For the text-containing cell, return its midpoint in [x, y] coordinate format. 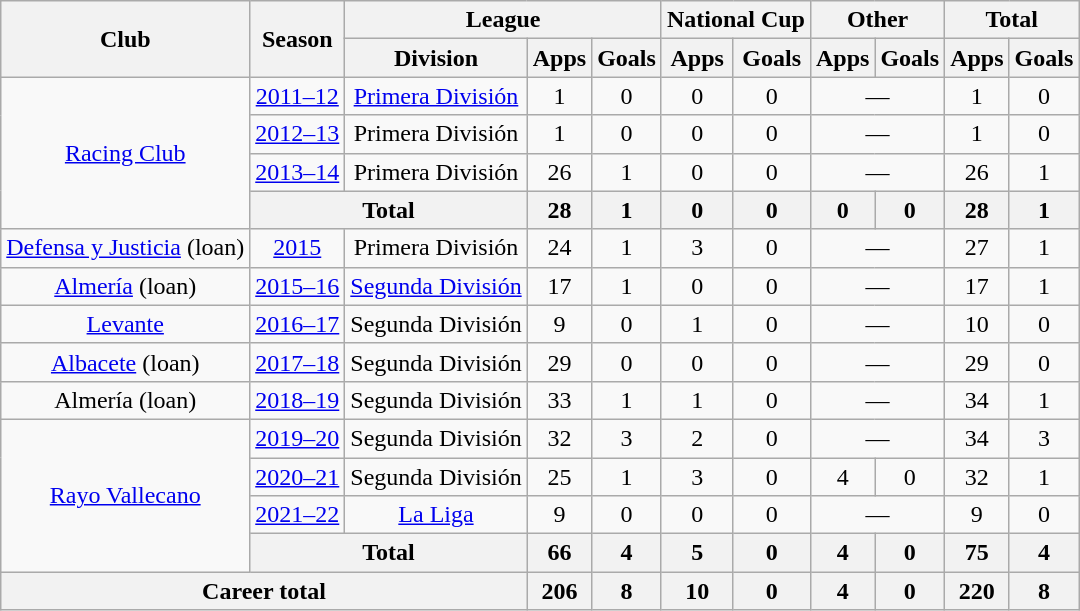
75 [977, 553]
2011–12 [298, 96]
Rayo Vallecano [126, 495]
Division [436, 58]
Other [877, 20]
Racing Club [126, 153]
220 [977, 591]
Albacete (loan) [126, 362]
Career total [264, 591]
2015 [298, 248]
League [504, 20]
2019–20 [298, 438]
2016–17 [298, 324]
27 [977, 248]
2017–18 [298, 362]
2020–21 [298, 477]
206 [559, 591]
Season [298, 39]
25 [559, 477]
La Liga [436, 515]
24 [559, 248]
5 [697, 553]
2018–19 [298, 400]
Club [126, 39]
33 [559, 400]
National Cup [736, 20]
Defensa y Justicia (loan) [126, 248]
2015–16 [298, 286]
2021–22 [298, 515]
2 [697, 438]
66 [559, 553]
Levante [126, 324]
2012–13 [298, 134]
2013–14 [298, 172]
